Provide the [X, Y] coordinate of the cell's center where the given text is located.  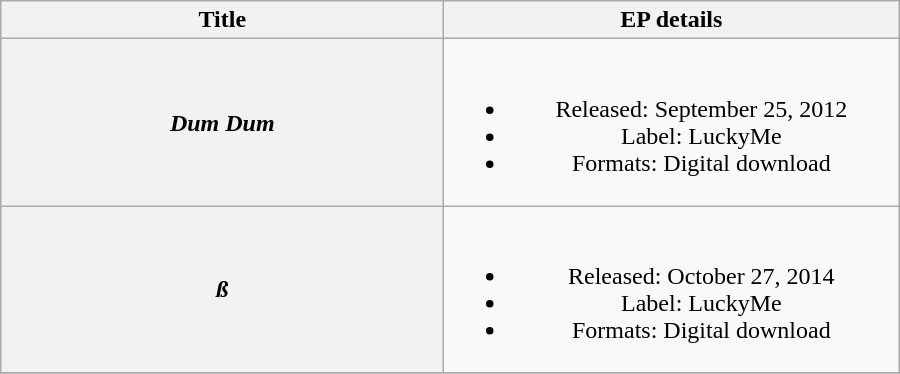
Released: October 27, 2014Label: LuckyMeFormats: Digital download [672, 290]
ß [222, 290]
EP details [672, 20]
Released: September 25, 2012Label: LuckyMeFormats: Digital download [672, 122]
Dum Dum [222, 122]
Title [222, 20]
